Find where the given text appears and provide that cell's center as (x, y) coordinate. 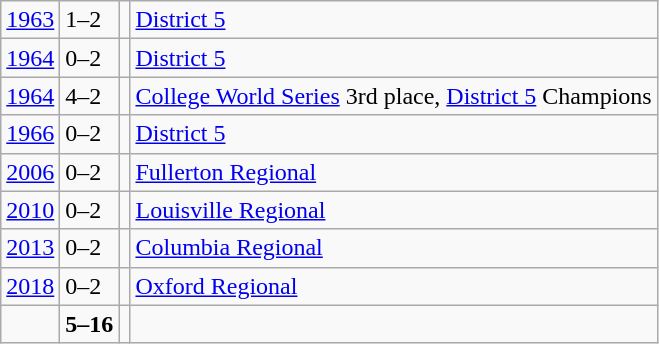
College World Series 3rd place, District 5 Champions (394, 96)
4–2 (90, 96)
Oxford Regional (394, 286)
5–16 (90, 324)
Columbia Regional (394, 248)
Louisville Regional (394, 210)
1–2 (90, 20)
1966 (30, 134)
Fullerton Regional (394, 172)
2013 (30, 248)
2018 (30, 286)
2010 (30, 210)
2006 (30, 172)
1963 (30, 20)
